Output the [x, y] coordinate of the center of the cell containing the given text.  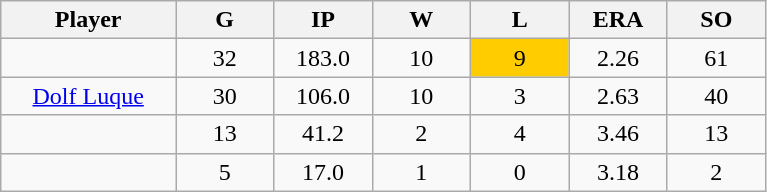
30 [225, 96]
3 [520, 96]
4 [520, 134]
40 [716, 96]
G [225, 20]
3.46 [618, 134]
183.0 [323, 58]
IP [323, 20]
W [421, 20]
L [520, 20]
3.18 [618, 172]
32 [225, 58]
41.2 [323, 134]
106.0 [323, 96]
0 [520, 172]
1 [421, 172]
2.26 [618, 58]
ERA [618, 20]
5 [225, 172]
2.63 [618, 96]
Dolf Luque [88, 96]
9 [520, 58]
Player [88, 20]
SO [716, 20]
17.0 [323, 172]
61 [716, 58]
